Return (X, Y) of the center of cell containing provided text 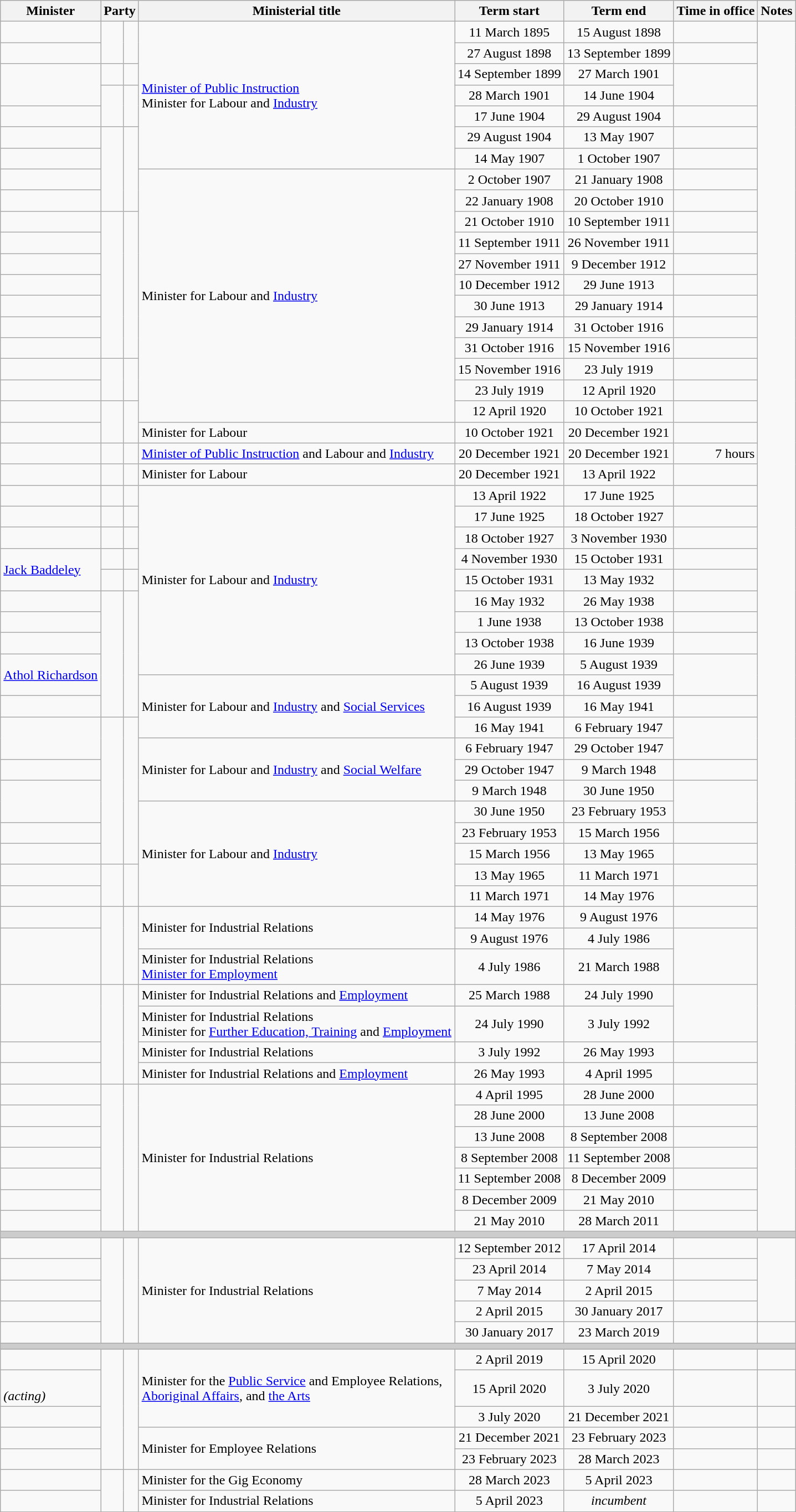
Minister for Employee Relations (296, 1448)
Minister for Industrial RelationsMinister for Employment (296, 967)
14 May 1907 (510, 158)
Minister for the Gig Economy (296, 1480)
Party (120, 11)
2 October 1907 (510, 179)
Minister for Labour and Industry and Social Welfare (296, 770)
10 December 1912 (510, 285)
20 October 1910 (619, 200)
17 April 2014 (619, 1248)
2 April 2019 (510, 1360)
4 November 1930 (510, 559)
21 March 1988 (619, 967)
28 March 1901 (510, 95)
21 January 1908 (619, 179)
28 March 2011 (619, 1221)
17 June 1904 (510, 116)
11 September 1911 (510, 242)
25 March 1988 (510, 995)
Ministerial title (296, 11)
30 June 1913 (510, 306)
23 March 2019 (619, 1333)
21 October 1910 (510, 221)
27 November 1911 (510, 264)
1 October 1907 (619, 158)
Time in office (716, 11)
14 June 1904 (619, 95)
Term end (619, 11)
3 November 1930 (619, 538)
13 May 1932 (619, 580)
Notes (777, 11)
Jack Baddeley (51, 569)
9 December 1912 (619, 264)
11 March 1895 (510, 32)
10 September 1911 (619, 221)
Minister for the Public Service and Employee Relations,Aboriginal Affairs, and the Arts (296, 1389)
Minister (51, 11)
15 August 1898 (619, 32)
12 September 2012 (510, 1248)
23 April 2014 (510, 1269)
Minister for Labour and Industry and Social Services (296, 706)
26 June 1939 (510, 664)
29 June 1913 (619, 285)
(acting) (51, 1389)
Minister of Public InstructionMinister for Labour and Industry (296, 95)
27 August 1898 (510, 53)
13 September 1899 (619, 53)
26 May 1938 (619, 601)
Athol Richardson (51, 675)
Minister of Public Instruction and Labour and Industry (296, 453)
Minister for Industrial RelationsMinister for Further Education, Training and Employment (296, 1024)
22 January 1908 (510, 200)
26 November 1911 (619, 242)
incumbent (619, 1501)
7 hours (716, 453)
Term start (510, 11)
1 June 1938 (510, 622)
16 May 1932 (510, 601)
14 September 1899 (510, 74)
16 June 1939 (619, 643)
13 May 1907 (619, 137)
27 March 1901 (619, 74)
